Scan for the cell matching the given text and deliver its [X, Y] coordinate at center. 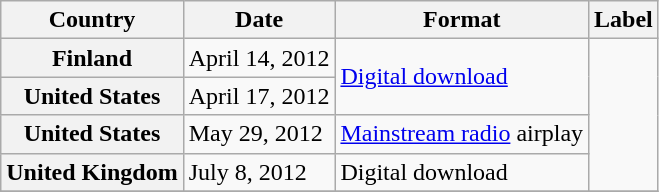
Date [259, 20]
July 8, 2012 [259, 172]
Country [92, 20]
May 29, 2012 [259, 134]
April 17, 2012 [259, 96]
Format [462, 20]
Finland [92, 58]
April 14, 2012 [259, 58]
Mainstream radio airplay [462, 134]
Label [624, 20]
United Kingdom [92, 172]
